Determine the [x, y] coordinate at the center of the cell enclosing the given text.  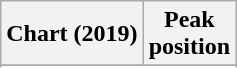
Chart (2019) [72, 34]
Peakposition [189, 34]
